Output the [X, Y] coordinate of the center of the cell containing the given text.  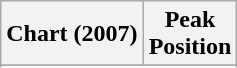
PeakPosition [190, 34]
Chart (2007) [72, 34]
